From the cell containing the given text, extract its center point as [x, y] coordinate. 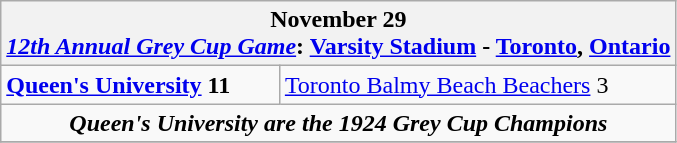
Queen's University 11 [140, 85]
Toronto Balmy Beach Beachers 3 [478, 85]
November 2912th Annual Grey Cup Game: Varsity Stadium - Toronto, Ontario [338, 34]
Queen's University are the 1924 Grey Cup Champions [338, 123]
